Provide the (x, y) coordinate of the cell's center where the given text is located.  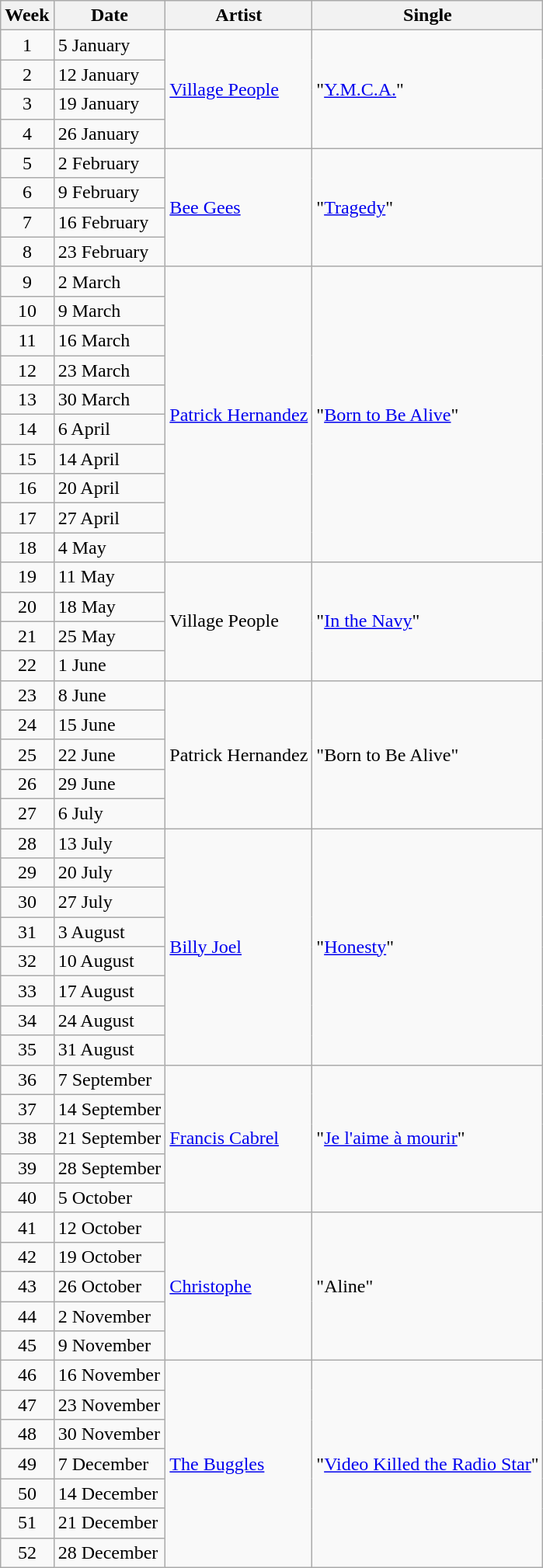
19 (27, 577)
11 (27, 340)
2 February (110, 163)
45 (27, 1346)
18 May (110, 607)
15 (27, 459)
26 January (110, 134)
31 (27, 932)
20 July (110, 873)
1 June (110, 666)
12 October (110, 1227)
39 (27, 1168)
27 April (110, 518)
7 December (110, 1464)
16 March (110, 340)
13 (27, 400)
"Video Killed the Radio Star" (427, 1464)
26 October (110, 1286)
12 January (110, 75)
26 (27, 784)
25 (27, 754)
46 (27, 1375)
24 August (110, 1020)
15 June (110, 725)
5 January (110, 45)
36 (27, 1080)
23 February (110, 252)
Francis Cabrel (239, 1139)
14 (27, 429)
7 (27, 222)
2 March (110, 281)
52 (27, 1552)
23 November (110, 1405)
30 March (110, 400)
20 April (110, 488)
"Je l'aime à mourir" (427, 1139)
"Y.M.C.A." (427, 89)
32 (27, 961)
21 September (110, 1139)
30 (27, 902)
34 (27, 1020)
44 (27, 1316)
17 August (110, 991)
16 November (110, 1375)
9 March (110, 311)
27 July (110, 902)
40 (27, 1198)
30 November (110, 1434)
4 (27, 134)
35 (27, 1050)
38 (27, 1139)
23 March (110, 370)
4 May (110, 548)
23 (27, 695)
21 December (110, 1523)
14 December (110, 1493)
2 November (110, 1316)
49 (27, 1464)
31 August (110, 1050)
"Tragedy" (427, 207)
14 September (110, 1109)
8 (27, 252)
24 (27, 725)
8 June (110, 695)
17 (27, 518)
27 (27, 813)
"Honesty" (427, 946)
43 (27, 1286)
7 September (110, 1080)
16 (27, 488)
19 January (110, 104)
18 (27, 548)
28 (27, 843)
48 (27, 1434)
Date (110, 16)
29 June (110, 784)
Billy Joel (239, 946)
Bee Gees (239, 207)
Christophe (239, 1286)
5 (27, 163)
9 February (110, 193)
"Aline" (427, 1286)
9 (27, 281)
51 (27, 1523)
25 May (110, 636)
2 (27, 75)
50 (27, 1493)
3 August (110, 932)
22 (27, 666)
16 February (110, 222)
28 September (110, 1168)
13 July (110, 843)
Single (427, 16)
Artist (239, 16)
29 (27, 873)
33 (27, 991)
21 (27, 636)
14 April (110, 459)
6 (27, 193)
37 (27, 1109)
5 October (110, 1198)
Week (27, 16)
42 (27, 1257)
22 June (110, 754)
10 August (110, 961)
1 (27, 45)
10 (27, 311)
9 November (110, 1346)
6 April (110, 429)
12 (27, 370)
3 (27, 104)
"In the Navy" (427, 621)
6 July (110, 813)
19 October (110, 1257)
The Buggles (239, 1464)
41 (27, 1227)
47 (27, 1405)
28 December (110, 1552)
20 (27, 607)
11 May (110, 577)
